Search for the cell housing the specified text and yield its [x, y] center coordinate. 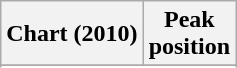
Chart (2010) [72, 34]
Peakposition [189, 34]
